Determine the [X, Y] coordinate at the center of the cell enclosing the given text.  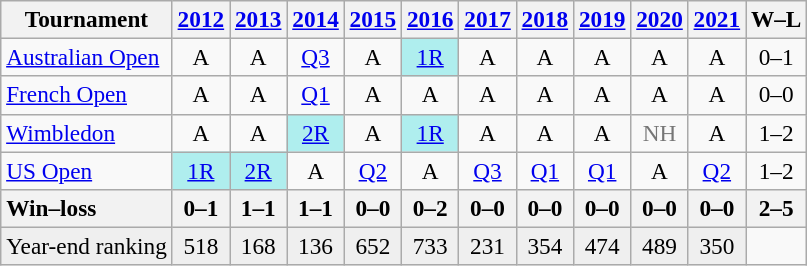
NH [660, 133]
2014 [316, 19]
231 [488, 246]
2017 [488, 19]
350 [716, 246]
168 [258, 246]
2020 [660, 19]
0–2 [430, 208]
652 [372, 246]
2018 [544, 19]
Australian Open [86, 57]
489 [660, 246]
354 [544, 246]
W–L [776, 19]
US Open [86, 170]
136 [316, 246]
2021 [716, 19]
2–5 [776, 208]
2013 [258, 19]
Year-end ranking [86, 246]
Win–loss [86, 208]
2016 [430, 19]
French Open [86, 95]
2012 [200, 19]
2019 [602, 19]
474 [602, 246]
Tournament [86, 19]
Wimbledon [86, 133]
2015 [372, 19]
518 [200, 246]
733 [430, 246]
